Identify which cell holds the provided text, then report its [x, y] central coordinate. 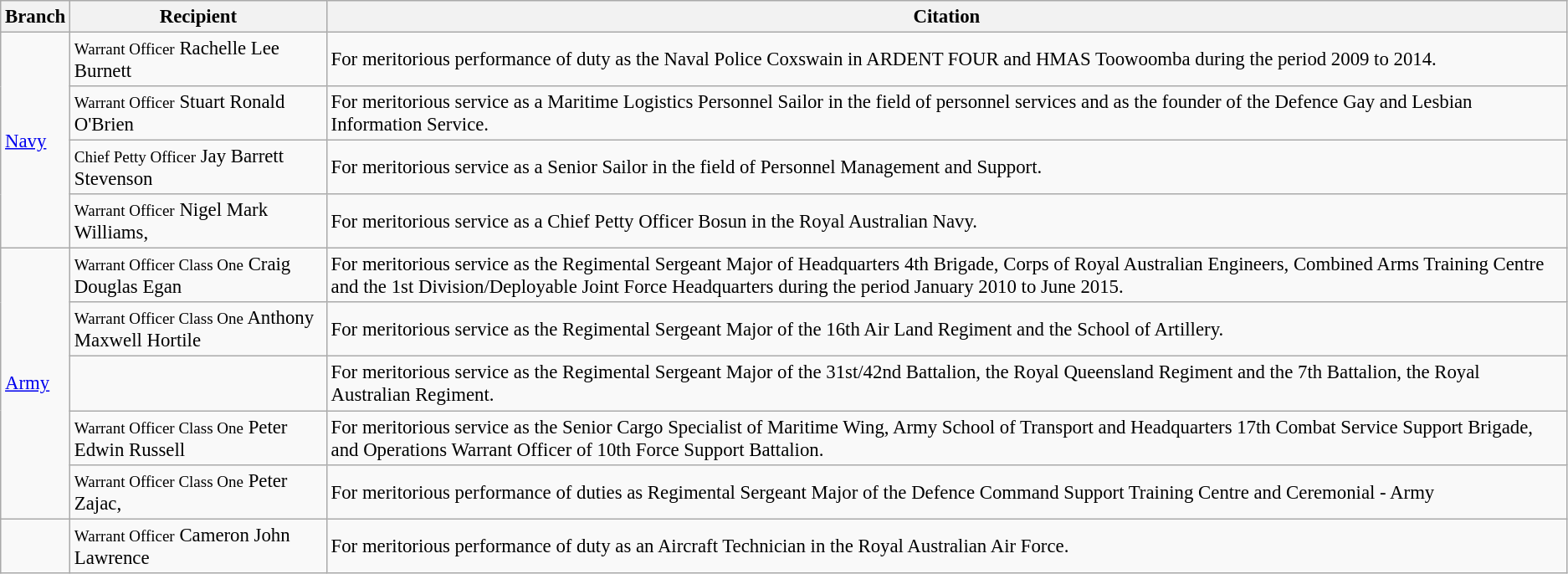
For meritorious performance of duties as Regimental Sergeant Major of the Defence Command Support Training Centre and Ceremonial - Army [946, 492]
Warrant Officer Rachelle Lee Burnett [199, 60]
Warrant Officer Class One Peter Edwin Russell [199, 438]
Chief Petty Officer Jay Barrett Stevenson [199, 167]
For meritorious performance of duty as the Naval Police Coxswain in ARDENT FOUR and HMAS Toowoomba during the period 2009 to 2014. [946, 60]
Warrant Officer Stuart Ronald O'Brien [199, 114]
For meritorious service as a Chief Petty Officer Bosun in the Royal Australian Navy. [946, 221]
Warrant Officer Nigel Mark Williams, [199, 221]
Warrant Officer Cameron John Lawrence [199, 546]
Warrant Officer Class One Anthony Maxwell Hortile [199, 330]
Citation [946, 17]
Warrant Officer Class One Peter Zajac, [199, 492]
Recipient [199, 17]
Branch [35, 17]
Army [35, 383]
For meritorious service as a Senior Sailor in the field of Personnel Management and Support. [946, 167]
Navy [35, 141]
For meritorious service as the Regimental Sergeant Major of the 16th Air Land Regiment and the School of Artillery. [946, 330]
Warrant Officer Class One Craig Douglas Egan [199, 276]
For meritorious performance of duty as an Aircraft Technician in the Royal Australian Air Force. [946, 546]
